Determine the [X, Y] coordinate at the center of the cell enclosing the given text.  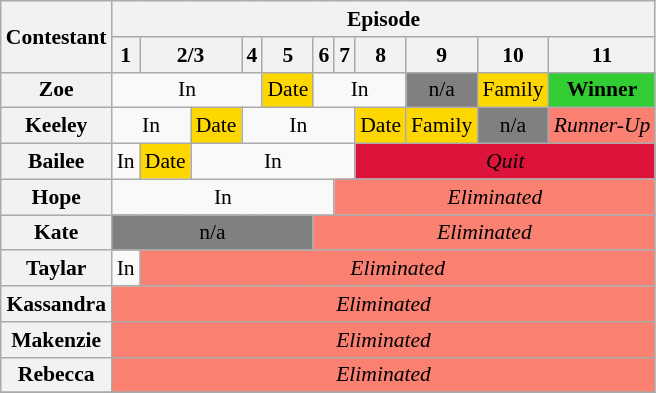
7 [344, 55]
Makenzie [56, 340]
Rebecca [56, 375]
Winner [602, 90]
Kassandra [56, 304]
9 [442, 55]
6 [324, 55]
Bailee [56, 162]
2/3 [191, 55]
5 [288, 55]
Contestant [56, 36]
Kate [56, 233]
Runner-Up [602, 126]
Zoe [56, 90]
1 [126, 55]
Episode [384, 19]
10 [512, 55]
8 [380, 55]
11 [602, 55]
4 [252, 55]
Keeley [56, 126]
Taylar [56, 269]
Quit [505, 162]
Hope [56, 197]
